Scan for the cell matching the given text and deliver its (x, y) coordinate at center. 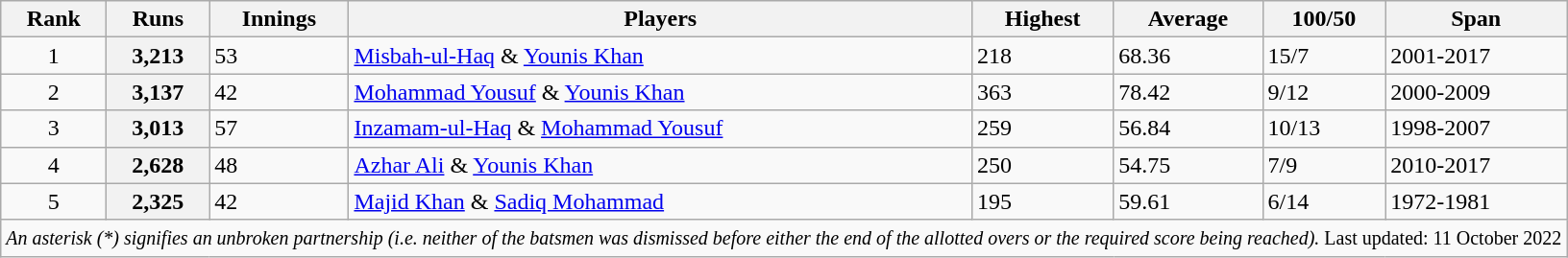
3 (54, 129)
48 (279, 165)
2001-2017 (1476, 56)
Inzamam-ul-Haq & Mohammad Yousuf (661, 129)
78.42 (1188, 92)
Rank (54, 19)
1998-2007 (1476, 129)
250 (1041, 165)
57 (279, 129)
Azhar Ali & Younis Khan (661, 165)
2 (54, 92)
Highest (1041, 19)
Misbah-ul-Haq & Younis Khan (661, 56)
Runs (158, 19)
1972-1981 (1476, 201)
3,213 (158, 56)
68.36 (1188, 56)
100/50 (1324, 19)
10/13 (1324, 129)
Majid Khan & Sadiq Mohammad (661, 201)
3,013 (158, 129)
Mohammad Yousuf & Younis Khan (661, 92)
Innings (279, 19)
54.75 (1188, 165)
7/9 (1324, 165)
Players (661, 19)
2,325 (158, 201)
59.61 (1188, 201)
2010-2017 (1476, 165)
Average (1188, 19)
Span (1476, 19)
5 (54, 201)
6/14 (1324, 201)
259 (1041, 129)
53 (279, 56)
218 (1041, 56)
2,628 (158, 165)
15/7 (1324, 56)
3,137 (158, 92)
9/12 (1324, 92)
363 (1041, 92)
195 (1041, 201)
2000-2009 (1476, 92)
4 (54, 165)
56.84 (1188, 129)
1 (54, 56)
